For the text-containing cell, return its midpoint in (x, y) coordinate format. 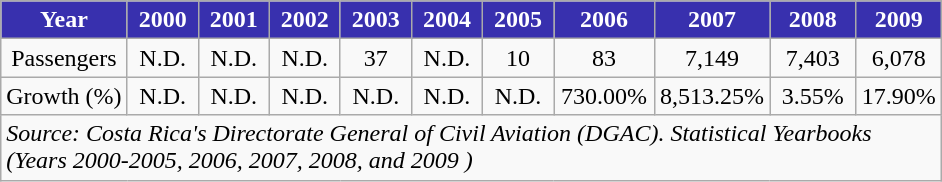
2009 (899, 20)
8,513.25% (712, 96)
2005 (518, 20)
2006 (604, 20)
2007 (712, 20)
83 (604, 58)
7,403 (813, 58)
7,149 (712, 58)
6,078 (899, 58)
2001 (234, 20)
2008 (813, 20)
Year (64, 20)
10 (518, 58)
730.00% (604, 96)
Source: Costa Rica's Directorate General of Civil Aviation (DGAC). Statistical Yearbooks(Years 2000-2005, 2006, 2007, 2008, and 2009 ) (472, 148)
2004 (446, 20)
17.90% (899, 96)
3.55% (813, 96)
2002 (304, 20)
2003 (376, 20)
Passengers (64, 58)
2000 (162, 20)
Growth (%) (64, 96)
37 (376, 58)
